Capture the cell that displays the provided text and extract its [x, y] central coordinate. 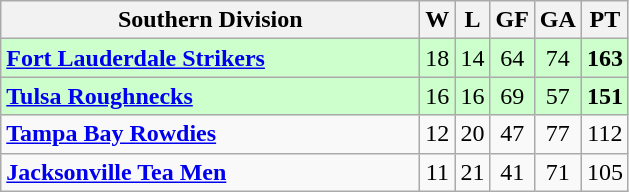
Fort Lauderdale Strikers [210, 58]
12 [438, 134]
W [438, 20]
163 [604, 58]
151 [604, 96]
57 [558, 96]
69 [512, 96]
L [472, 20]
20 [472, 134]
71 [558, 172]
18 [438, 58]
41 [512, 172]
64 [512, 58]
GA [558, 20]
Jacksonville Tea Men [210, 172]
Tulsa Roughnecks [210, 96]
11 [438, 172]
PT [604, 20]
105 [604, 172]
Tampa Bay Rowdies [210, 134]
77 [558, 134]
GF [512, 20]
21 [472, 172]
112 [604, 134]
47 [512, 134]
14 [472, 58]
Southern Division [210, 20]
74 [558, 58]
